Provide the (x, y) coordinate of the cell's center where the given text is located.  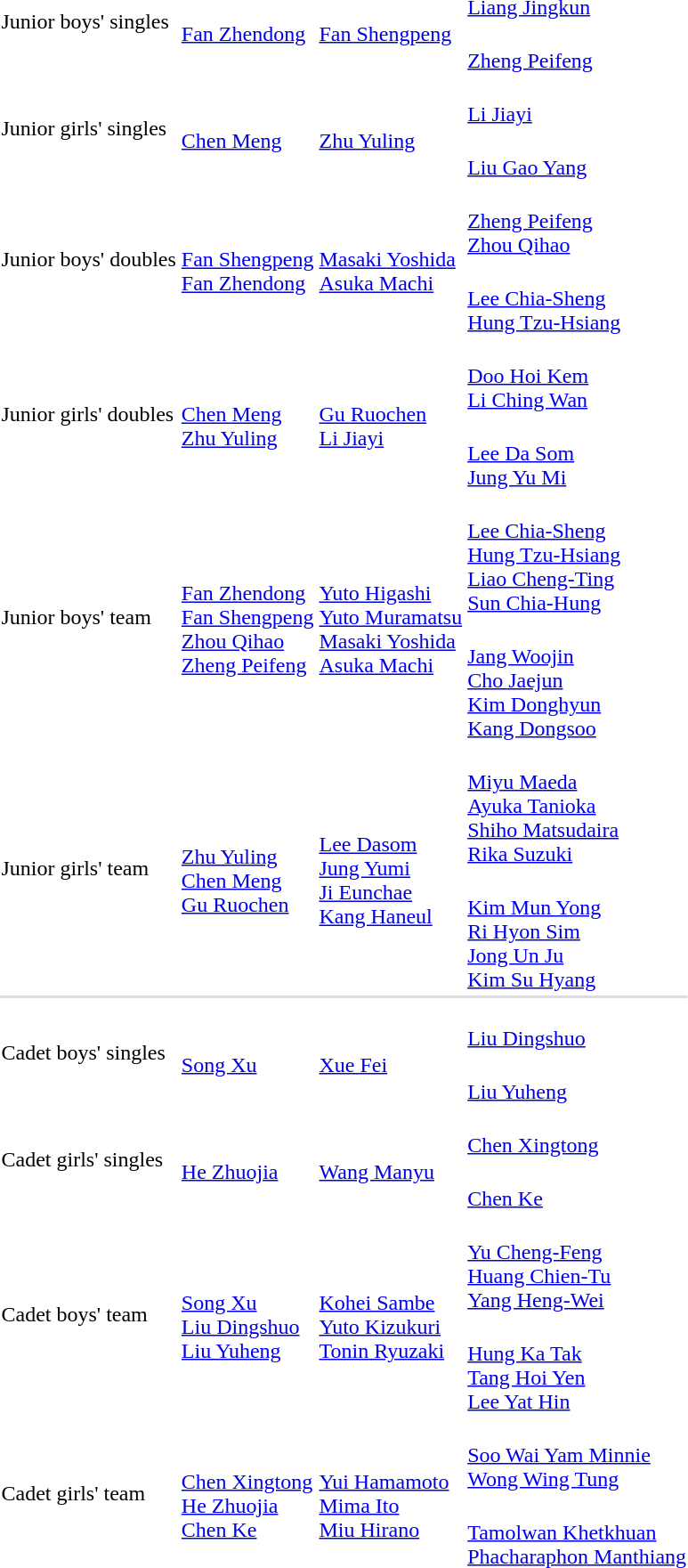
Hung Ka TakTang Hoi YenLee Yat Hin (577, 1366)
Chen MengZhu Yuling (247, 415)
Gu RuochenLi Jiayi (391, 415)
Junior boys' doubles (89, 260)
Yuto HigashiYuto MuramatsuMasaki YoshidaAsuka Machi (391, 618)
Junior girls' team (89, 869)
Song Xu (247, 1052)
Wang Manyu (391, 1159)
Fan ZhendongFan ShengpengZhou QihaoZheng Peifeng (247, 618)
Lee Chia-ShengHung Tzu-HsiangLiao Cheng-TingSun Chia-Hung (577, 555)
Chen Xingtong (577, 1133)
Yu Cheng-FengHuang Chien-TuYang Heng-Wei (577, 1264)
Cadet boys' team (89, 1314)
Li Jiayi (577, 102)
Song XuLiu DingshuoLiu Yuheng (247, 1314)
Zhu YulingChen MengGu Ruochen (247, 869)
Jang WoojinCho JaejunKim DonghyunKang Dongsoo (577, 680)
Zheng PeifengZhou Qihao (577, 221)
Cadet boys' singles (89, 1052)
Chen Meng (247, 128)
Lee DasomJung YumiJi EunchaeKang Haneul (391, 869)
Liu Yuheng (577, 1079)
Junior boys' team (89, 618)
Doo Hoi KemLi Ching Wan (577, 376)
Junior girls' doubles (89, 415)
Liu Gao Yang (577, 155)
Zhu Yuling (391, 128)
Xue Fei (391, 1052)
He Zhuojia (247, 1159)
Lee Da SomJung Yu Mi (577, 453)
Kohei SambeYuto KizukuriTonin Ryuzaki (391, 1314)
Zheng Peifeng (577, 48)
Liu Dingshuo (577, 1026)
Cadet girls' singles (89, 1159)
Junior girls' singles (89, 128)
Kim Mun YongRi Hyon SimJong Un JuKim Su Hyang (577, 931)
Soo Wai Yam MinnieWong Wing Tung (577, 1455)
Fan ShengpengFan Zhendong (247, 260)
Miyu MaedaAyuka TaniokaShiho MatsudairaRika Suzuki (577, 806)
Lee Chia-ShengHung Tzu-Hsiang (577, 298)
Chen Ke (577, 1186)
Masaki YoshidaAsuka Machi (391, 260)
